Pinpoint the cell where the given text exists, returning its (x, y) midpoint coordinate. 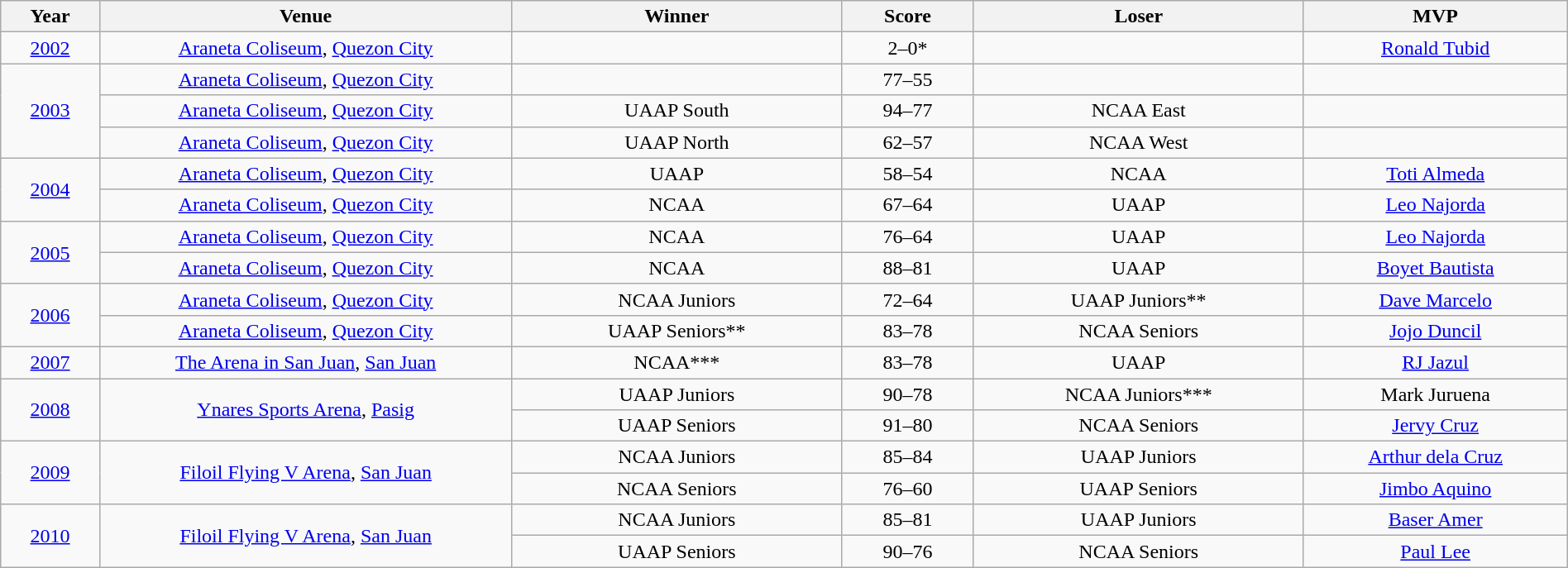
Year (50, 17)
2004 (50, 189)
UAAP Juniors** (1138, 299)
90–78 (908, 394)
Winner (676, 17)
2002 (50, 48)
91–80 (908, 426)
NCAA East (1138, 111)
Mark Juruena (1436, 394)
Score (908, 17)
90–76 (908, 551)
Dave Marcelo (1436, 299)
76–64 (908, 236)
2008 (50, 410)
2005 (50, 252)
Baser Amer (1436, 520)
2006 (50, 315)
Ronald Tubid (1436, 48)
85–84 (908, 457)
62–57 (908, 142)
UAAP North (676, 142)
NCAA Juniors*** (1138, 394)
Jimbo Aquino (1436, 489)
MVP (1436, 17)
2003 (50, 111)
2010 (50, 536)
Arthur dela Cruz (1436, 457)
UAAP South (676, 111)
67–64 (908, 205)
NCAA West (1138, 142)
UAAP Seniors** (676, 331)
RJ Jazul (1436, 362)
58–54 (908, 174)
88–81 (908, 268)
72–64 (908, 299)
Loser (1138, 17)
Paul Lee (1436, 551)
Boyet Bautista (1436, 268)
94–77 (908, 111)
85–81 (908, 520)
Jervy Cruz (1436, 426)
2009 (50, 473)
77–55 (908, 79)
Jojo Duncil (1436, 331)
2007 (50, 362)
2–0* (908, 48)
Toti Almeda (1436, 174)
Venue (306, 17)
NCAA*** (676, 362)
The Arena in San Juan, San Juan (306, 362)
Ynares Sports Arena, Pasig (306, 410)
76–60 (908, 489)
